From the cell containing the given text, extract its center point as [x, y] coordinate. 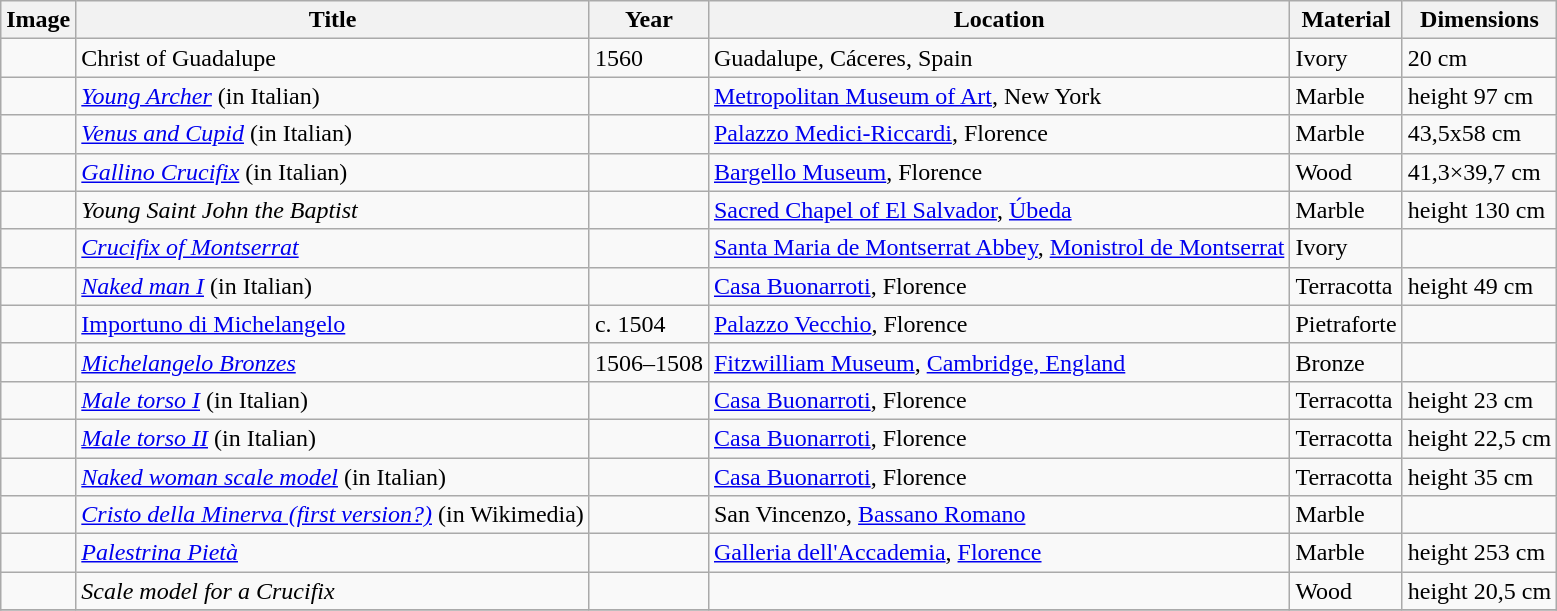
Scale model for a Crucifix [333, 591]
Naked woman scale model (in Italian) [333, 477]
Galleria dell'Accademia, Florence [998, 553]
Young Archer (in Italian) [333, 96]
41,3×39,7 cm [1479, 172]
height 20,5 cm [1479, 591]
43,5x58 cm [1479, 134]
height 22,5 cm [1479, 438]
Young Saint John the Baptist [333, 210]
height 130 cm [1479, 210]
height 253 cm [1479, 553]
Crucifix of Montserrat [333, 248]
Palestrina Pietà [333, 553]
Naked man I (in Italian) [333, 286]
height 23 cm [1479, 400]
Year [648, 20]
height 35 cm [1479, 477]
Sacred Chapel of El Salvador, Úbeda [998, 210]
Bargello Museum, Florence [998, 172]
Material [1346, 20]
1560 [648, 58]
Santa Maria de Montserrat Abbey, Monistrol de Montserrat [998, 248]
Palazzo Medici-Riccardi, Florence [998, 134]
20 cm [1479, 58]
Christ of Guadalupe [333, 58]
Location [998, 20]
Dimensions [1479, 20]
height 97 cm [1479, 96]
Gallino Crucifix (in Italian) [333, 172]
San Vincenzo, Bassano Romano [998, 515]
Venus and Cupid (in Italian) [333, 134]
Michelangelo Bronzes [333, 362]
Guadalupe, Cáceres, Spain [998, 58]
Bronze [1346, 362]
Metropolitan Museum of Art, New York [998, 96]
Cristo della Minerva (first version?) (in Wikimedia) [333, 515]
Importuno di Michelangelo [333, 324]
1506–1508 [648, 362]
Image [38, 20]
Fitzwilliam Museum, Cambridge, England [998, 362]
Title [333, 20]
Palazzo Vecchio, Florence [998, 324]
Male torso I (in Italian) [333, 400]
Male torso II (in Italian) [333, 438]
Pietraforte [1346, 324]
c. 1504 [648, 324]
height 49 cm [1479, 286]
